Extract the (x, y) coordinate from the center of the cell holding the provided text.  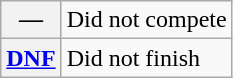
— (31, 20)
Did not compete (146, 20)
DNF (31, 58)
Did not finish (146, 58)
